Search for the cell housing the specified text and yield its [X, Y] center coordinate. 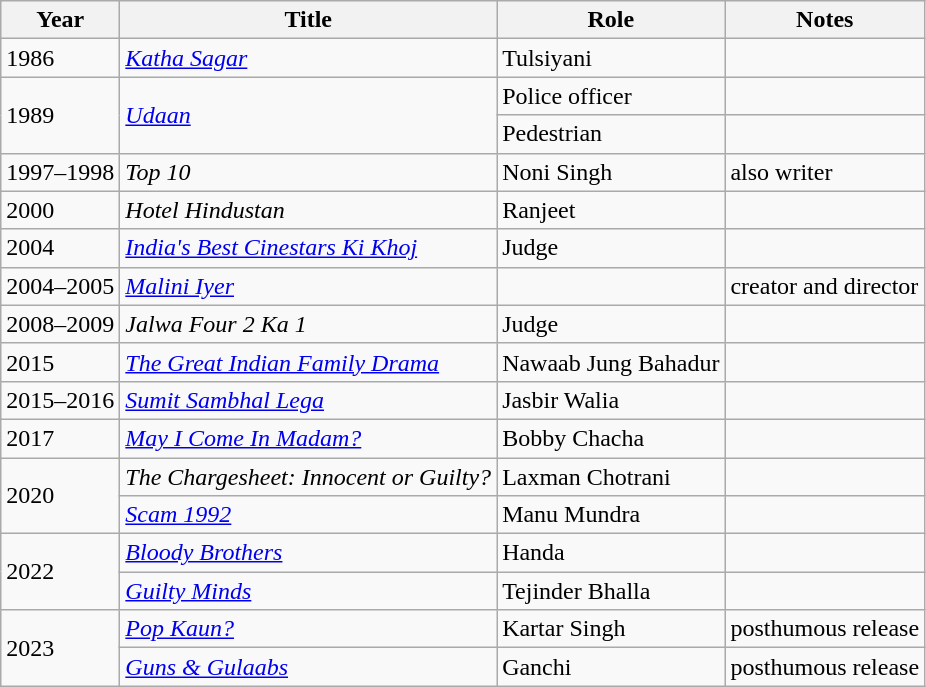
Guns & Gulaabs [308, 667]
also writer [825, 172]
Kartar Singh [611, 629]
Manu Mundra [611, 515]
Title [308, 20]
Hotel Hindustan [308, 210]
1997–1998 [60, 172]
Laxman Chotrani [611, 477]
creator and director [825, 286]
India's Best Cinestars Ki Khoj [308, 248]
Jasbir Walia [611, 400]
The Chargesheet: Innocent or Guilty? [308, 477]
Notes [825, 20]
2004–2005 [60, 286]
Sumit Sambhal Lega [308, 400]
2008–2009 [60, 324]
Bloody Brothers [308, 553]
Nawaab Jung Bahadur [611, 362]
Guilty Minds [308, 591]
Pedestrian [611, 134]
Jalwa Four 2 Ka 1 [308, 324]
Noni Singh [611, 172]
2000 [60, 210]
Tejinder Bhalla [611, 591]
The Great Indian Family Drama [308, 362]
2015 [60, 362]
2017 [60, 438]
Tulsiyani [611, 58]
Police officer [611, 96]
Malini Iyer [308, 286]
Udaan [308, 115]
Scam 1992 [308, 515]
Top 10 [308, 172]
Ranjeet [611, 210]
2020 [60, 496]
1989 [60, 115]
Ganchi [611, 667]
2015–2016 [60, 400]
2023 [60, 648]
Pop Kaun? [308, 629]
May I Come In Madam? [308, 438]
Bobby Chacha [611, 438]
Katha Sagar [308, 58]
Role [611, 20]
2004 [60, 248]
1986 [60, 58]
Handa [611, 553]
2022 [60, 572]
Year [60, 20]
